Determine the (X, Y) coordinate at the center of the cell enclosing the given text.  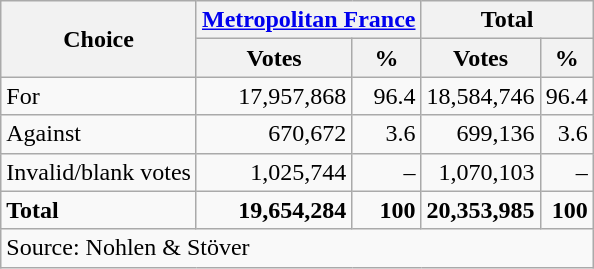
20,353,985 (480, 210)
Source: Nohlen & Stöver (297, 248)
Metropolitan France (308, 20)
Choice (99, 39)
17,957,868 (274, 96)
699,136 (480, 134)
670,672 (274, 134)
Invalid/blank votes (99, 172)
Against (99, 134)
19,654,284 (274, 210)
1,070,103 (480, 172)
1,025,744 (274, 172)
For (99, 96)
18,584,746 (480, 96)
